Detect which cell encompasses the target text, then output its (x, y) center coordinate. 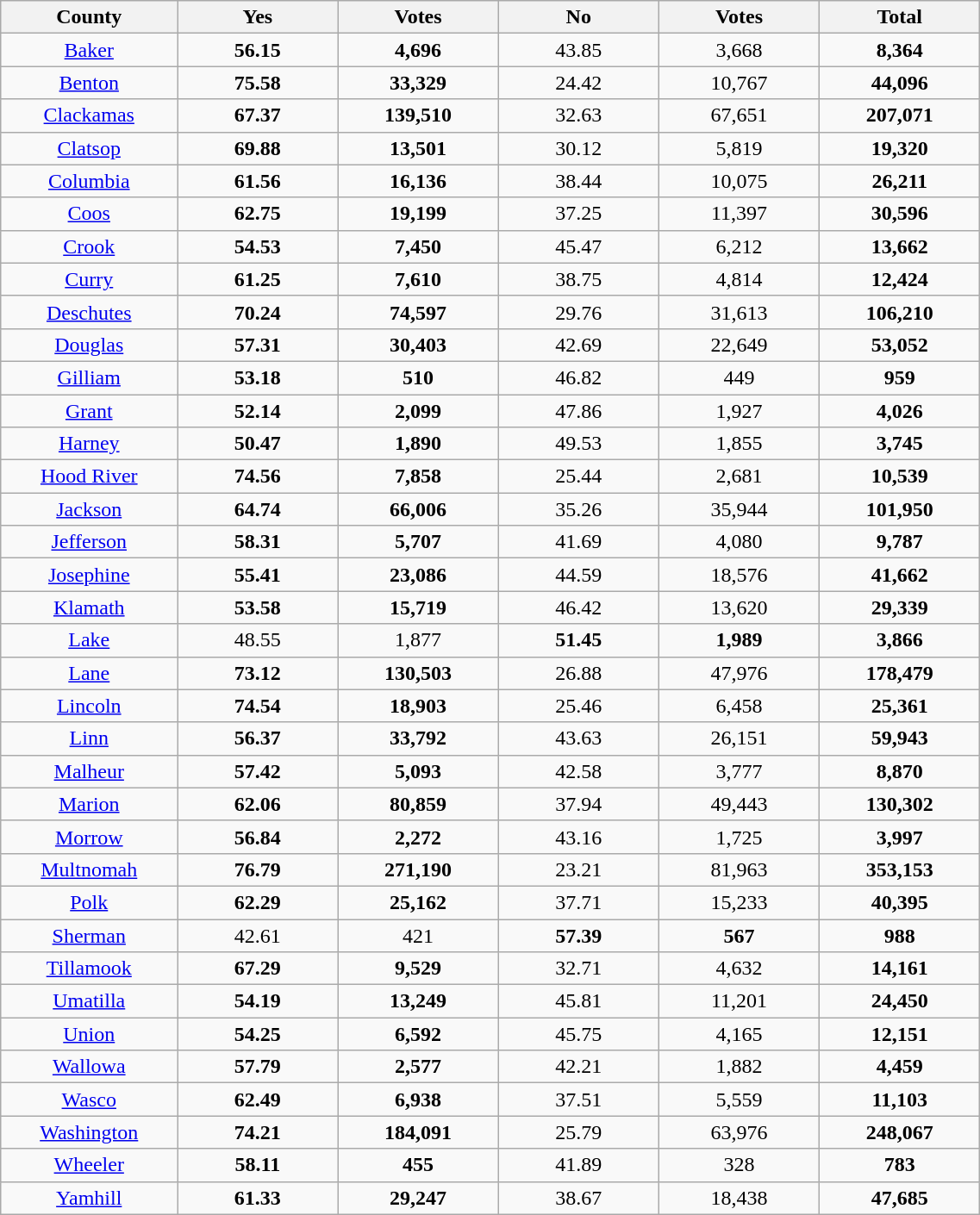
Tillamook (90, 969)
53.18 (258, 377)
18,903 (418, 706)
48.55 (258, 640)
15,233 (739, 902)
76.79 (258, 869)
25.79 (578, 1132)
3,997 (900, 837)
31,613 (739, 312)
Curry (90, 279)
1,725 (739, 837)
184,091 (418, 1132)
18,438 (739, 1198)
Linn (90, 738)
10,767 (739, 83)
Deschutes (90, 312)
13,662 (900, 246)
Columbia (90, 181)
2,681 (739, 477)
73.12 (258, 673)
29,247 (418, 1198)
47,685 (900, 1198)
Jefferson (90, 542)
26,211 (900, 181)
3,668 (739, 50)
57.79 (258, 1067)
2,272 (418, 837)
62.75 (258, 214)
4,459 (900, 1067)
74.54 (258, 706)
61.56 (258, 181)
Yamhill (90, 1198)
328 (739, 1165)
62.29 (258, 902)
11,397 (739, 214)
41.69 (578, 542)
75.58 (258, 83)
Malheur (90, 771)
3,777 (739, 771)
49.53 (578, 444)
7,450 (418, 246)
25,361 (900, 706)
46.82 (578, 377)
35.26 (578, 509)
32.71 (578, 969)
6,212 (739, 246)
Gilliam (90, 377)
69.88 (258, 148)
45.81 (578, 1001)
70.24 (258, 312)
56.37 (258, 738)
Josephine (90, 575)
43.63 (578, 738)
13,249 (418, 1001)
Total (900, 17)
4,026 (900, 411)
Harney (90, 444)
Yes (258, 17)
2,577 (418, 1067)
64.74 (258, 509)
67,651 (739, 115)
46.42 (578, 607)
19,320 (900, 148)
1,855 (739, 444)
59,943 (900, 738)
58.11 (258, 1165)
3,745 (900, 444)
Clackamas (90, 115)
353,153 (900, 869)
18,576 (739, 575)
4,814 (739, 279)
45.47 (578, 246)
Lane (90, 673)
6,458 (739, 706)
44.59 (578, 575)
62.06 (258, 804)
41.89 (578, 1165)
Coos (90, 214)
67.29 (258, 969)
106,210 (900, 312)
1,927 (739, 411)
50.47 (258, 444)
1,877 (418, 640)
Washington (90, 1132)
24,450 (900, 1001)
Wasco (90, 1100)
9,529 (418, 969)
57.39 (578, 935)
81,963 (739, 869)
67.37 (258, 115)
13,501 (418, 148)
4,632 (739, 969)
32.63 (578, 115)
421 (418, 935)
62.49 (258, 1100)
Sherman (90, 935)
51.45 (578, 640)
Marion (90, 804)
25,162 (418, 902)
Lincoln (90, 706)
Lake (90, 640)
66,006 (418, 509)
80,859 (418, 804)
178,479 (900, 673)
25.46 (578, 706)
74,597 (418, 312)
45.75 (578, 1034)
43.16 (578, 837)
41,662 (900, 575)
139,510 (418, 115)
53.58 (258, 607)
14,161 (900, 969)
24.42 (578, 83)
57.42 (258, 771)
8,364 (900, 50)
26,151 (739, 738)
Jackson (90, 509)
271,190 (418, 869)
37.71 (578, 902)
4,696 (418, 50)
510 (418, 377)
5,819 (739, 148)
30.12 (578, 148)
No (578, 17)
37.94 (578, 804)
42.61 (258, 935)
57.31 (258, 345)
5,707 (418, 542)
Hood River (90, 477)
47.86 (578, 411)
Douglas (90, 345)
455 (418, 1165)
53,052 (900, 345)
16,136 (418, 181)
23,086 (418, 575)
Polk (90, 902)
56.15 (258, 50)
30,403 (418, 345)
49,443 (739, 804)
449 (739, 377)
42.69 (578, 345)
2,099 (418, 411)
23.21 (578, 869)
54.19 (258, 1001)
6,938 (418, 1100)
Wheeler (90, 1165)
Klamath (90, 607)
42.58 (578, 771)
7,610 (418, 279)
63,976 (739, 1132)
567 (739, 935)
52.14 (258, 411)
15,719 (418, 607)
42.21 (578, 1067)
5,093 (418, 771)
33,329 (418, 83)
Baker (90, 50)
55.41 (258, 575)
Benton (90, 83)
43.85 (578, 50)
5,559 (739, 1100)
1,989 (739, 640)
7,858 (418, 477)
56.84 (258, 837)
11,103 (900, 1100)
Umatilla (90, 1001)
1,882 (739, 1067)
35,944 (739, 509)
6,592 (418, 1034)
40,395 (900, 902)
38.75 (578, 279)
11,201 (739, 1001)
3,866 (900, 640)
74.21 (258, 1132)
19,199 (418, 214)
22,649 (739, 345)
207,071 (900, 115)
Crook (90, 246)
47,976 (739, 673)
38.44 (578, 181)
74.56 (258, 477)
29,339 (900, 607)
Morrow (90, 837)
Multnomah (90, 869)
30,596 (900, 214)
Grant (90, 411)
9,787 (900, 542)
29.76 (578, 312)
130,302 (900, 804)
61.33 (258, 1198)
26.88 (578, 673)
10,539 (900, 477)
12,151 (900, 1034)
1,890 (418, 444)
33,792 (418, 738)
101,950 (900, 509)
4,080 (739, 542)
10,075 (739, 181)
61.25 (258, 279)
130,503 (418, 673)
54.53 (258, 246)
13,620 (739, 607)
Union (90, 1034)
County (90, 17)
959 (900, 377)
988 (900, 935)
37.51 (578, 1100)
Clatsop (90, 148)
12,424 (900, 279)
783 (900, 1165)
44,096 (900, 83)
37.25 (578, 214)
8,870 (900, 771)
Wallowa (90, 1067)
38.67 (578, 1198)
25.44 (578, 477)
4,165 (739, 1034)
58.31 (258, 542)
248,067 (900, 1132)
54.25 (258, 1034)
